From the cell containing the given text, extract its center point as (x, y) coordinate. 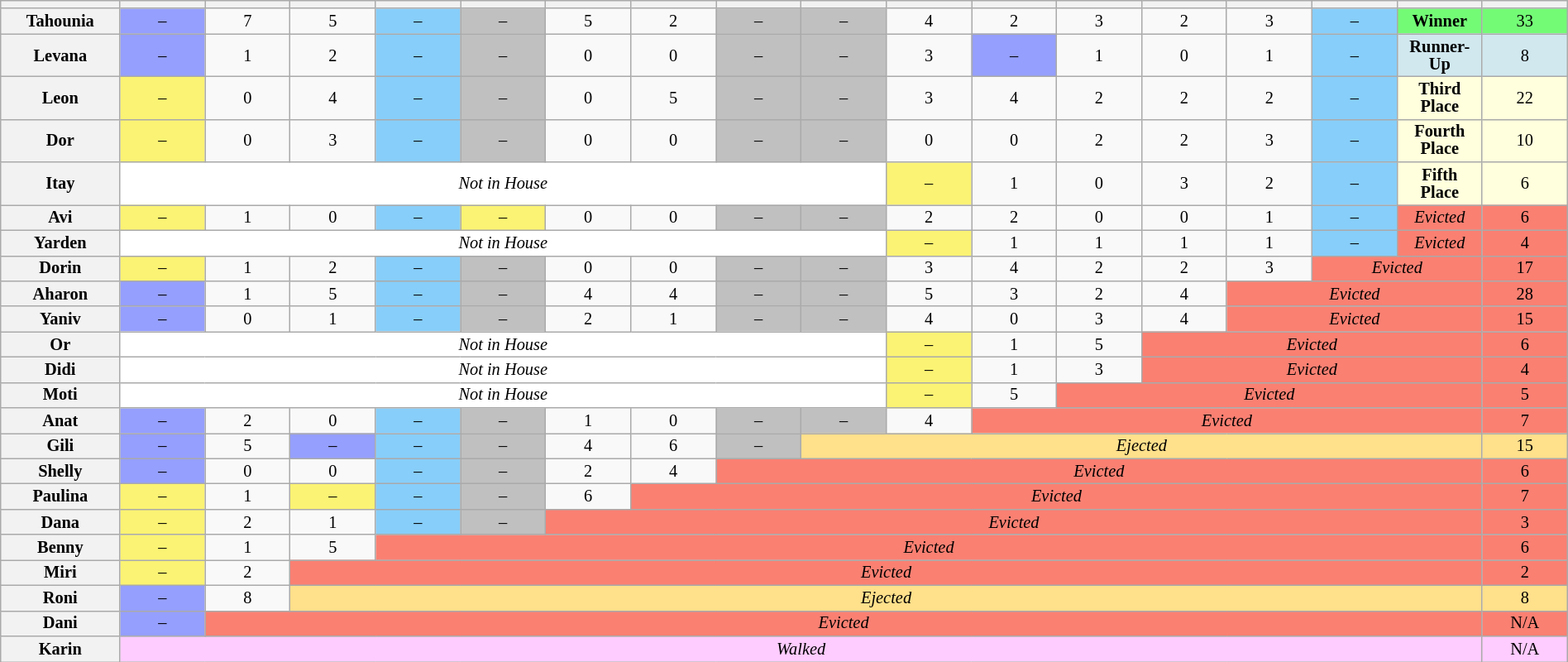
Fourth Place (1439, 141)
Aharon (60, 293)
17 (1525, 268)
Dorin (60, 268)
Winner (1439, 22)
Yarden (60, 243)
22 (1525, 98)
Fifth Place (1439, 184)
Miri (60, 573)
Dor (60, 141)
Anat (60, 420)
Moti (60, 396)
Third Place (1439, 98)
Dani (60, 624)
Yaniv (60, 319)
Walked (801, 649)
10 (1525, 141)
33 (1525, 22)
Paulina (60, 496)
Gili (60, 445)
28 (1525, 293)
Or (60, 344)
Roni (60, 597)
Runner-Up (1439, 55)
Didi (60, 369)
Avi (60, 217)
Tahounia (60, 22)
Leon (60, 98)
Levana (60, 55)
Karin (60, 649)
Benny (60, 548)
Dana (60, 521)
Shelly (60, 472)
Itay (60, 184)
